Detect which cell encompasses the target text, then output its (x, y) center coordinate. 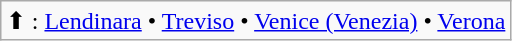
⬆ : Lendinara • Treviso • Venice (Venezia) • Verona (256, 21)
